Locate the cell with the specified text and output its [X, Y] center coordinate. 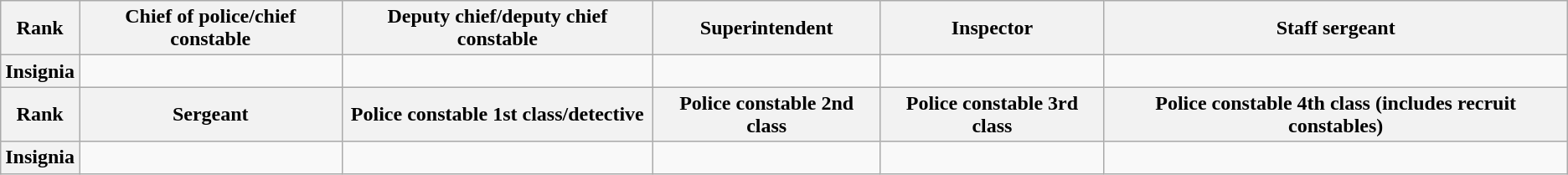
Sergeant [211, 114]
Deputy chief/deputy chief constable [498, 28]
Staff sergeant [1335, 28]
Inspector [992, 28]
Police constable 2nd class [767, 114]
Police constable 1st class/detective [498, 114]
Police constable 3rd class [992, 114]
Police constable 4th class (includes recruit constables) [1335, 114]
Superintendent [767, 28]
Chief of police/chief constable [211, 28]
